Pinpoint the cell where the given text exists, returning its (x, y) midpoint coordinate. 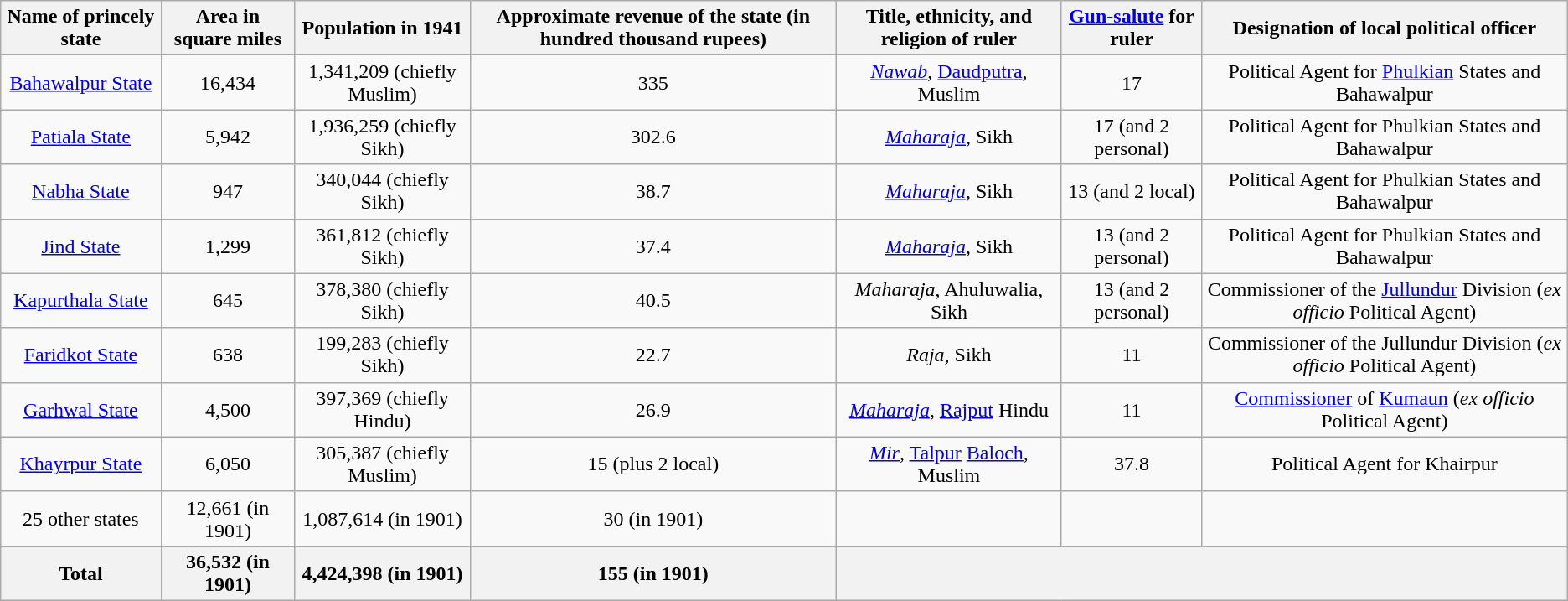
Gun-salute for ruler (1131, 28)
Garhwal State (80, 409)
397,369 (chiefly Hindu) (383, 409)
12,661 (in 1901) (228, 518)
155 (in 1901) (653, 573)
305,387 (chiefly Muslim) (383, 464)
302.6 (653, 137)
36,532 (in 1901) (228, 573)
25 other states (80, 518)
Title, ethnicity, and religion of ruler (948, 28)
Raja, Sikh (948, 355)
199,283 (chiefly Sikh) (383, 355)
1,087,614 (in 1901) (383, 518)
15 (plus 2 local) (653, 464)
26.9 (653, 409)
Population in 1941 (383, 28)
645 (228, 300)
6,050 (228, 464)
Bahawalpur State (80, 82)
1,341,209 (chiefly Muslim) (383, 82)
38.7 (653, 191)
37.8 (1131, 464)
4,424,398 (in 1901) (383, 573)
Designation of local political officer (1384, 28)
Political Agent for Khairpur (1384, 464)
378,380 (chiefly Sikh) (383, 300)
22.7 (653, 355)
Faridkot State (80, 355)
Commissioner of Kumaun (ex officio Political Agent) (1384, 409)
Patiala State (80, 137)
5,942 (228, 137)
16,434 (228, 82)
17 (1131, 82)
1,936,259 (chiefly Sikh) (383, 137)
30 (in 1901) (653, 518)
Area in square miles (228, 28)
37.4 (653, 246)
Maharaja, Rajput Hindu (948, 409)
638 (228, 355)
Maharaja, Ahuluwalia, Sikh (948, 300)
947 (228, 191)
Total (80, 573)
4,500 (228, 409)
Khayrpur State (80, 464)
Name of princely state (80, 28)
Mir, Talpur Baloch, Muslim (948, 464)
40.5 (653, 300)
361,812 (chiefly Sikh) (383, 246)
1,299 (228, 246)
340,044 (chiefly Sikh) (383, 191)
Nabha State (80, 191)
335 (653, 82)
Nawab, Daudputra, Muslim (948, 82)
17 (and 2 personal) (1131, 137)
Kapurthala State (80, 300)
Jind State (80, 246)
13 (and 2 local) (1131, 191)
Approximate revenue of the state (in hundred thousand rupees) (653, 28)
